Provide the [X, Y] coordinate of the cell's center where the given text is located.  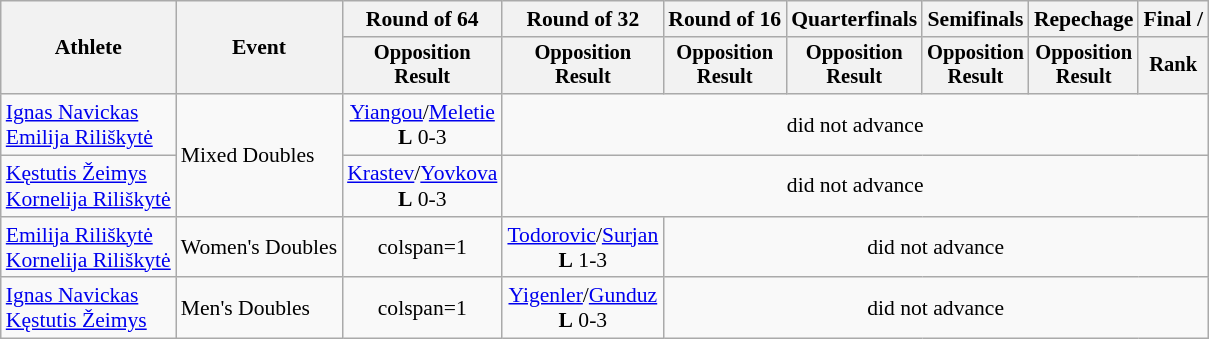
Athlete [88, 48]
Rank [1173, 66]
Ignas NavickasKęstutis Žeimys [88, 308]
Yiangou/MeletieL 0-3 [422, 124]
Women's Doubles [259, 248]
Event [259, 48]
Todorovic/SurjanL 1-3 [582, 248]
Krastev/YovkovaL 0-3 [422, 186]
Kęstutis ŽeimysKornelija Riliškytė [88, 186]
Round of 64 [422, 19]
Round of 16 [724, 19]
Emilija RiliškytėKornelija Riliškytė [88, 248]
Ignas NavickasEmilija Riliškytė [88, 124]
Quarterfinals [854, 19]
Yigenler/GunduzL 0-3 [582, 308]
Final / [1173, 19]
Repechage [1084, 19]
Men's Doubles [259, 308]
Mixed Doubles [259, 155]
Semifinals [976, 19]
Round of 32 [582, 19]
